Find where the given text appears and provide that cell's center as [x, y] coordinate. 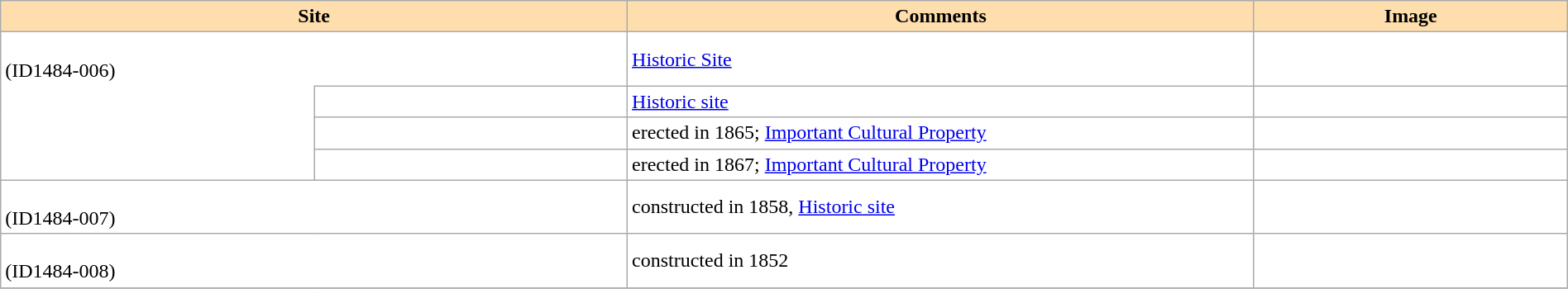
erected in 1865; Important Cultural Property [941, 133]
Site [314, 17]
erected in 1867; Important Cultural Property [941, 164]
Image [1411, 17]
constructed in 1858, Historic site [941, 206]
Historic Site [941, 59]
Comments [941, 17]
(ID1484-006) [314, 59]
Historic site [941, 102]
(ID1484-007) [314, 206]
constructed in 1852 [941, 261]
(ID1484-008) [314, 261]
